Scan for the cell matching the given text and deliver its (X, Y) coordinate at center. 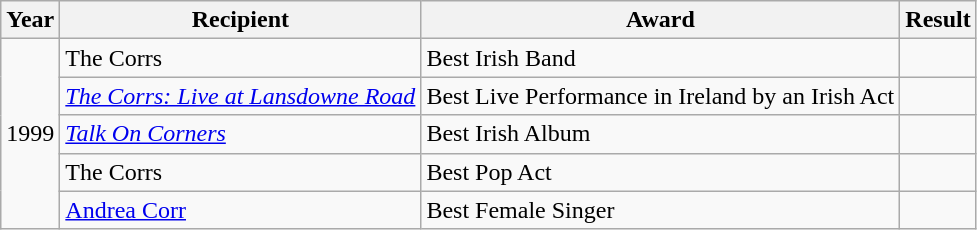
Best Female Singer (660, 210)
Best Live Performance in Ireland by an Irish Act (660, 96)
Andrea Corr (240, 210)
Best Irish Band (660, 58)
Year (30, 20)
The Corrs: Live at Lansdowne Road (240, 96)
Recipient (240, 20)
Best Pop Act (660, 172)
Best Irish Album (660, 134)
Award (660, 20)
Talk On Corners (240, 134)
Result (938, 20)
1999 (30, 134)
